Return [X, Y] of the center of cell containing provided text 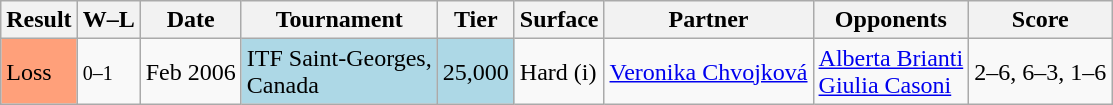
0–1 [108, 72]
Opponents [891, 20]
25,000 [476, 72]
ITF Saint-Georges, Canada [339, 72]
Score [1040, 20]
Alberta Brianti Giulia Casoni [891, 72]
Result [39, 20]
Date [190, 20]
W–L [108, 20]
Loss [39, 72]
Tier [476, 20]
Hard (i) [559, 72]
2–6, 6–3, 1–6 [1040, 72]
Partner [708, 20]
Veronika Chvojková [708, 72]
Feb 2006 [190, 72]
Tournament [339, 20]
Surface [559, 20]
